Scan for the cell matching the given text and deliver its (X, Y) coordinate at center. 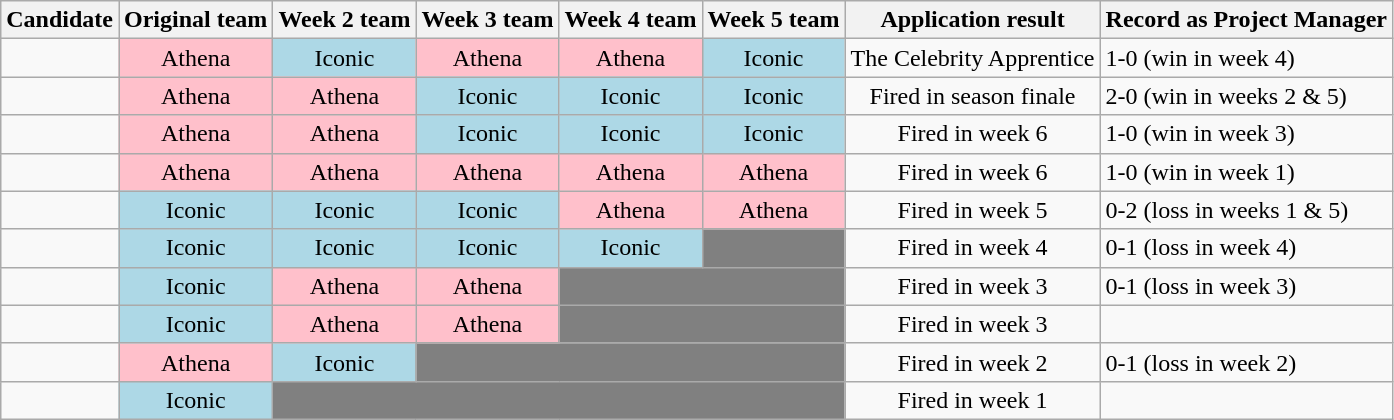
Original team (195, 20)
Week 4 team (630, 20)
2-0 (win in weeks 2 & 5) (1246, 96)
The Celebrity Apprentice (972, 58)
Fired in week 5 (972, 210)
Week 2 team (344, 20)
0-2 (loss in weeks 1 & 5) (1246, 210)
Week 3 team (488, 20)
Fired in week 4 (972, 248)
0-1 (loss in week 4) (1246, 248)
1-0 (win in week 3) (1246, 134)
Week 5 team (774, 20)
1-0 (win in week 1) (1246, 172)
Fired in week 2 (972, 362)
Application result (972, 20)
Record as Project Manager (1246, 20)
Fired in week 1 (972, 400)
0-1 (loss in week 2) (1246, 362)
1-0 (win in week 4) (1246, 58)
0-1 (loss in week 3) (1246, 286)
Candidate (60, 20)
Fired in season finale (972, 96)
